Find where the given text appears and provide that cell's center as [x, y] coordinate. 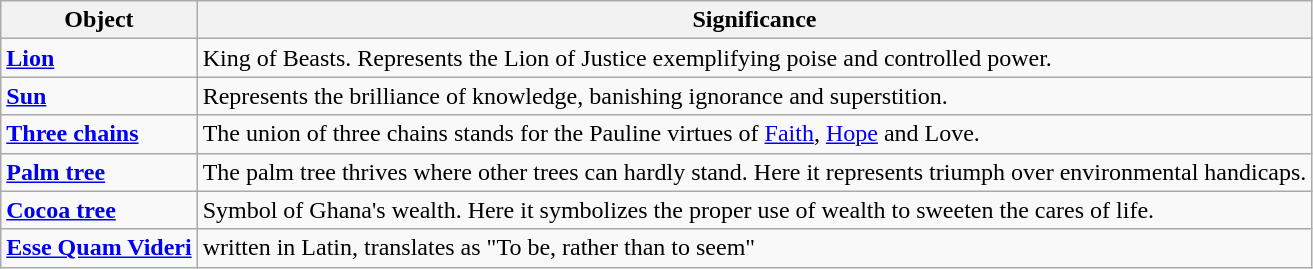
written in Latin, translates as "To be, rather than to seem" [754, 248]
Represents the brilliance of knowledge, banishing ignorance and superstition. [754, 96]
Palm tree [99, 172]
Significance [754, 20]
Esse Quam Videri [99, 248]
Object [99, 20]
The palm tree thrives where other trees can hardly stand. Here it represents triumph over environmental handicaps. [754, 172]
Cocoa tree [99, 210]
Three chains [99, 134]
King of Beasts. Represents the Lion of Justice exemplifying poise and controlled power. [754, 58]
The union of three chains stands for the Pauline virtues of Faith, Hope and Love. [754, 134]
Sun [99, 96]
Lion [99, 58]
Symbol of Ghana's wealth. Here it symbolizes the proper use of wealth to sweeten the cares of life. [754, 210]
